Scan for the cell matching the given text and deliver its (X, Y) coordinate at center. 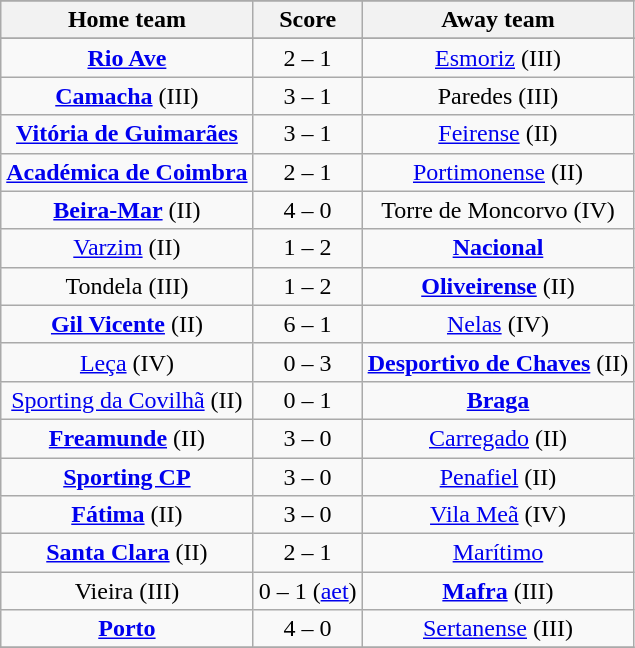
Portimonense (II) (498, 172)
Vieira (III) (127, 591)
Desportivo de Chaves (II) (498, 362)
Paredes (III) (498, 96)
Sporting CP (127, 477)
Freamunde (II) (127, 438)
Camacha (III) (127, 96)
Nelas (IV) (498, 324)
Tondela (III) (127, 286)
Sporting da Covilhã (II) (127, 400)
Leça (IV) (127, 362)
Score (308, 20)
Santa Clara (II) (127, 553)
Rio Ave (127, 58)
Académica de Coimbra (127, 172)
Varzim (II) (127, 248)
Esmoriz (III) (498, 58)
0 – 1 (308, 400)
Home team (127, 20)
Vila Meã (IV) (498, 515)
Sertanense (III) (498, 629)
Penafiel (II) (498, 477)
Beira-Mar (II) (127, 210)
Torre de Moncorvo (IV) (498, 210)
Mafra (III) (498, 591)
Braga (498, 400)
Feirense (II) (498, 134)
Porto (127, 629)
6 – 1 (308, 324)
0 – 1 (aet) (308, 591)
Away team (498, 20)
Gil Vicente (II) (127, 324)
Marítimo (498, 553)
Carregado (II) (498, 438)
Vitória de Guimarães (127, 134)
Fátima (II) (127, 515)
Oliveirense (II) (498, 286)
Nacional (498, 248)
0 – 3 (308, 362)
